Find where the given text appears and provide that cell's center as [X, Y] coordinate. 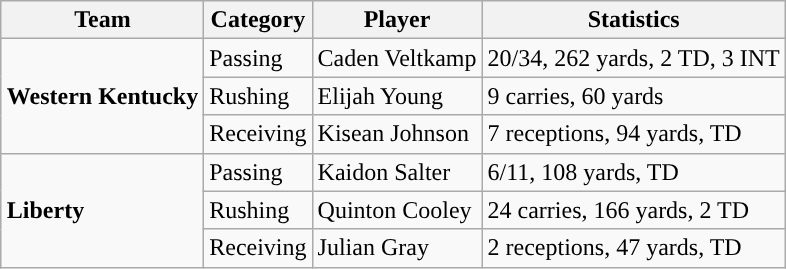
Statistics [634, 20]
Kaidon Salter [397, 172]
2 receptions, 47 yards, TD [634, 248]
Elijah Young [397, 96]
Category [258, 20]
Kisean Johnson [397, 134]
Caden Veltkamp [397, 58]
Quinton Cooley [397, 210]
7 receptions, 94 yards, TD [634, 134]
Liberty [102, 210]
24 carries, 166 yards, 2 TD [634, 210]
Julian Gray [397, 248]
Player [397, 20]
20/34, 262 yards, 2 TD, 3 INT [634, 58]
Western Kentucky [102, 96]
6/11, 108 yards, TD [634, 172]
Team [102, 20]
9 carries, 60 yards [634, 96]
